Determine the (x, y) coordinate at the center of the cell enclosing the given text.  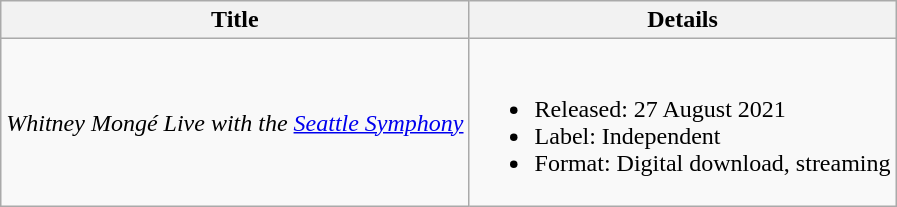
Details (682, 20)
Released: 27 August 2021Label: IndependentFormat: Digital download, streaming (682, 122)
Whitney Mongé Live with the Seattle Symphony (235, 122)
Title (235, 20)
